Search for the cell housing the specified text and yield its [x, y] center coordinate. 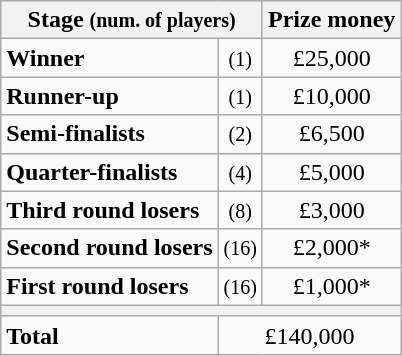
Quarter-finalists [110, 172]
£6,500 [331, 134]
£10,000 [331, 96]
Winner [110, 58]
£2,000* [331, 248]
£140,000 [310, 335]
£25,000 [331, 58]
(4) [240, 172]
(2) [240, 134]
Second round losers [110, 248]
(8) [240, 210]
Total [110, 335]
Semi-finalists [110, 134]
Third round losers [110, 210]
Runner-up [110, 96]
£3,000 [331, 210]
Stage (num. of players) [132, 20]
£1,000* [331, 286]
£5,000 [331, 172]
First round losers [110, 286]
Prize money [331, 20]
